For the text-containing cell, return its midpoint in [x, y] coordinate format. 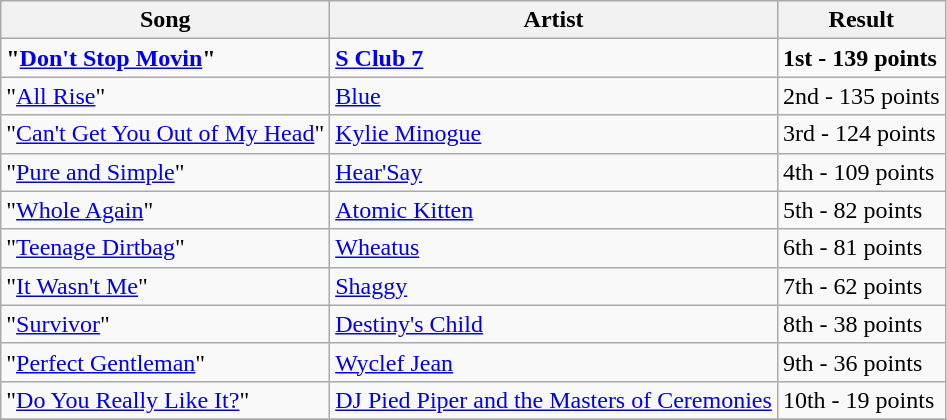
DJ Pied Piper and the Masters of Ceremonies [554, 400]
Shaggy [554, 286]
"All Rise" [166, 96]
Wyclef Jean [554, 362]
Atomic Kitten [554, 210]
S Club 7 [554, 58]
9th - 36 points [861, 362]
Result [861, 20]
"Whole Again" [166, 210]
"Perfect Gentleman" [166, 362]
Blue [554, 96]
3rd - 124 points [861, 134]
1st - 139 points [861, 58]
"Teenage Dirtbag" [166, 248]
"Can't Get You Out of My Head" [166, 134]
Song [166, 20]
"Survivor" [166, 324]
Hear'Say [554, 172]
4th - 109 points [861, 172]
Wheatus [554, 248]
"It Wasn't Me" [166, 286]
8th - 38 points [861, 324]
Destiny's Child [554, 324]
"Pure and Simple" [166, 172]
6th - 81 points [861, 248]
Artist [554, 20]
2nd - 135 points [861, 96]
7th - 62 points [861, 286]
Kylie Minogue [554, 134]
10th - 19 points [861, 400]
"Do You Really Like It?" [166, 400]
5th - 82 points [861, 210]
"Don't Stop Movin" [166, 58]
